Locate the cell with the specified text and output its [x, y] center coordinate. 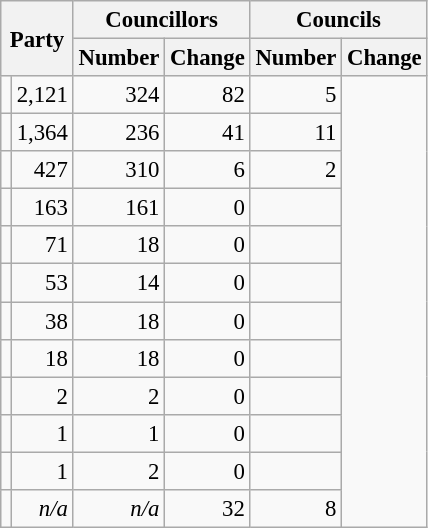
6 [208, 170]
1,364 [42, 133]
Councillors [162, 20]
161 [119, 208]
324 [119, 95]
2,121 [42, 95]
Party [37, 38]
71 [42, 245]
53 [42, 283]
11 [296, 133]
14 [119, 283]
427 [42, 170]
41 [208, 133]
38 [42, 321]
310 [119, 170]
8 [296, 509]
Councils [338, 20]
32 [208, 509]
5 [296, 95]
163 [42, 208]
236 [119, 133]
82 [208, 95]
